Extract the [X, Y] coordinate from the center of the cell holding the provided text.  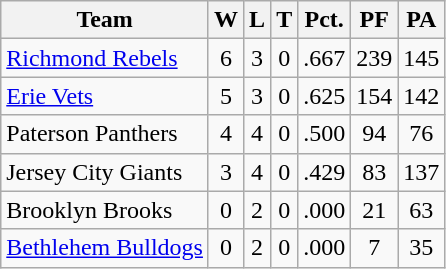
6 [226, 58]
35 [422, 248]
.500 [324, 134]
5 [226, 96]
Bethlehem Bulldogs [105, 248]
.667 [324, 58]
W [226, 20]
Brooklyn Brooks [105, 210]
21 [374, 210]
63 [422, 210]
PA [422, 20]
76 [422, 134]
94 [374, 134]
Pct. [324, 20]
L [258, 20]
145 [422, 58]
142 [422, 96]
.625 [324, 96]
Richmond Rebels [105, 58]
137 [422, 172]
T [284, 20]
83 [374, 172]
154 [374, 96]
.429 [324, 172]
Paterson Panthers [105, 134]
Erie Vets [105, 96]
Jersey City Giants [105, 172]
7 [374, 248]
239 [374, 58]
PF [374, 20]
Team [105, 20]
